Scan for the cell matching the given text and deliver its [x, y] coordinate at center. 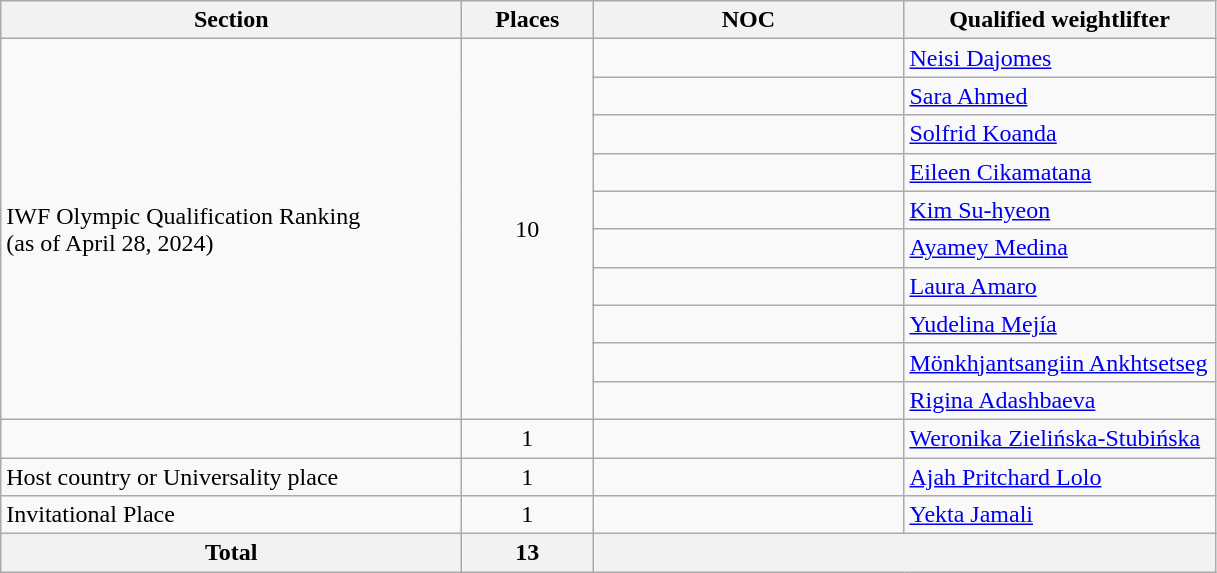
Laura Amaro [1060, 286]
Section [232, 20]
Yudelina Mejía [1060, 324]
Kim Su-hyeon [1060, 210]
Ajah Pritchard Lolo [1060, 477]
Qualified weightlifter [1060, 20]
Mönkhjantsangiin Ankhtsetseg [1060, 362]
IWF Olympic Qualification Ranking(as of April 28, 2024) [232, 230]
Host country or Universality place [232, 477]
Sara Ahmed [1060, 96]
Invitational Place [232, 515]
Places [528, 20]
Total [232, 553]
NOC [748, 20]
Ayamey Medina [1060, 248]
Yekta Jamali [1060, 515]
Weronika Zielińska-Stubińska [1060, 438]
10 [528, 230]
13 [528, 553]
Eileen Cikamatana [1060, 172]
Neisi Dajomes [1060, 58]
Rigina Adashbaeva [1060, 400]
Solfrid Koanda [1060, 134]
